Locate the cell with the specified text and output its [x, y] center coordinate. 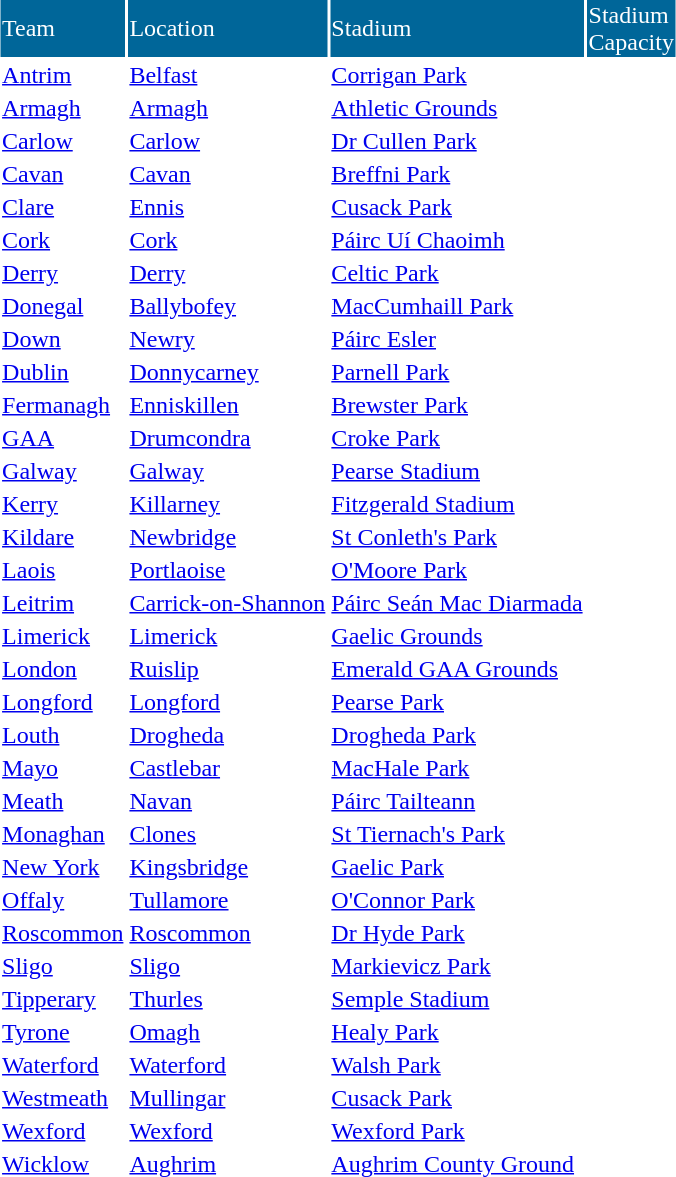
Newry [228, 339]
Team [63, 28]
Ballybofey [228, 306]
Antrim [63, 75]
Down [63, 339]
Athletic Grounds [457, 108]
Donnycarney [228, 372]
Wexford Park [457, 1131]
MacHale Park [457, 768]
Dr Hyde Park [457, 933]
Healy Park [457, 1032]
Fermanagh [63, 405]
Páirc Esler [457, 339]
Corrigan Park [457, 75]
Kildare [63, 537]
New York [63, 867]
Breffni Park [457, 174]
MacCumhaill Park [457, 306]
Louth [63, 735]
O'Connor Park [457, 900]
Tullamore [228, 900]
Mullingar [228, 1098]
Parnell Park [457, 372]
Brewster Park [457, 405]
Ennis [228, 207]
Monaghan [63, 834]
Clones [228, 834]
Kingsbridge [228, 867]
Pearse Stadium [457, 471]
Gaelic Park [457, 867]
Portlaoise [228, 570]
Thurles [228, 999]
Stadium [457, 28]
Ruislip [228, 669]
Pearse Park [457, 702]
GAA [63, 438]
Fitzgerald Stadium [457, 504]
Celtic Park [457, 273]
Carrick-on-Shannon [228, 603]
Newbridge [228, 537]
Emerald GAA Grounds [457, 669]
Dublin [63, 372]
Belfast [228, 75]
St Tiernach's Park [457, 834]
Mayo [63, 768]
Navan [228, 801]
StadiumCapacity [631, 28]
Semple Stadium [457, 999]
London [63, 669]
Páirc Tailteann [457, 801]
Castlebar [228, 768]
Walsh Park [457, 1065]
Gaelic Grounds [457, 636]
Markievicz Park [457, 966]
Laois [63, 570]
O'Moore Park [457, 570]
Killarney [228, 504]
Omagh [228, 1032]
Páirc Uí Chaoimh [457, 240]
Dr Cullen Park [457, 141]
Drumcondra [228, 438]
Páirc Seán Mac Diarmada [457, 603]
Drogheda Park [457, 735]
Donegal [63, 306]
Tyrone [63, 1032]
Westmeath [63, 1098]
Offaly [63, 900]
Tipperary [63, 999]
Drogheda [228, 735]
St Conleth's Park [457, 537]
Enniskillen [228, 405]
Location [228, 28]
Kerry [63, 504]
Meath [63, 801]
Leitrim [63, 603]
Croke Park [457, 438]
Clare [63, 207]
